For the text-containing cell, return its midpoint in (x, y) coordinate format. 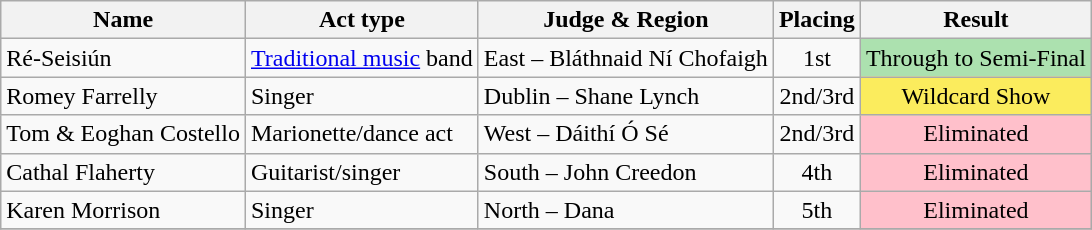
Karen Morrison (124, 210)
Traditional music band (362, 58)
Ré-Seisiún (124, 58)
Result (976, 20)
Wildcard Show (976, 96)
West – Dáithí Ó Sé (626, 134)
Cathal Flaherty (124, 172)
Dublin – Shane Lynch (626, 96)
Marionette/dance act (362, 134)
South – John Creedon (626, 172)
Romey Farrelly (124, 96)
Through to Semi-Final (976, 58)
Name (124, 20)
North – Dana (626, 210)
Judge & Region (626, 20)
Placing (816, 20)
East – Bláthnaid Ní Chofaigh (626, 58)
1st (816, 58)
5th (816, 210)
4th (816, 172)
Tom & Eoghan Costello (124, 134)
Guitarist/singer (362, 172)
Act type (362, 20)
